Extract the [X, Y] coordinate from the center of the cell holding the provided text.  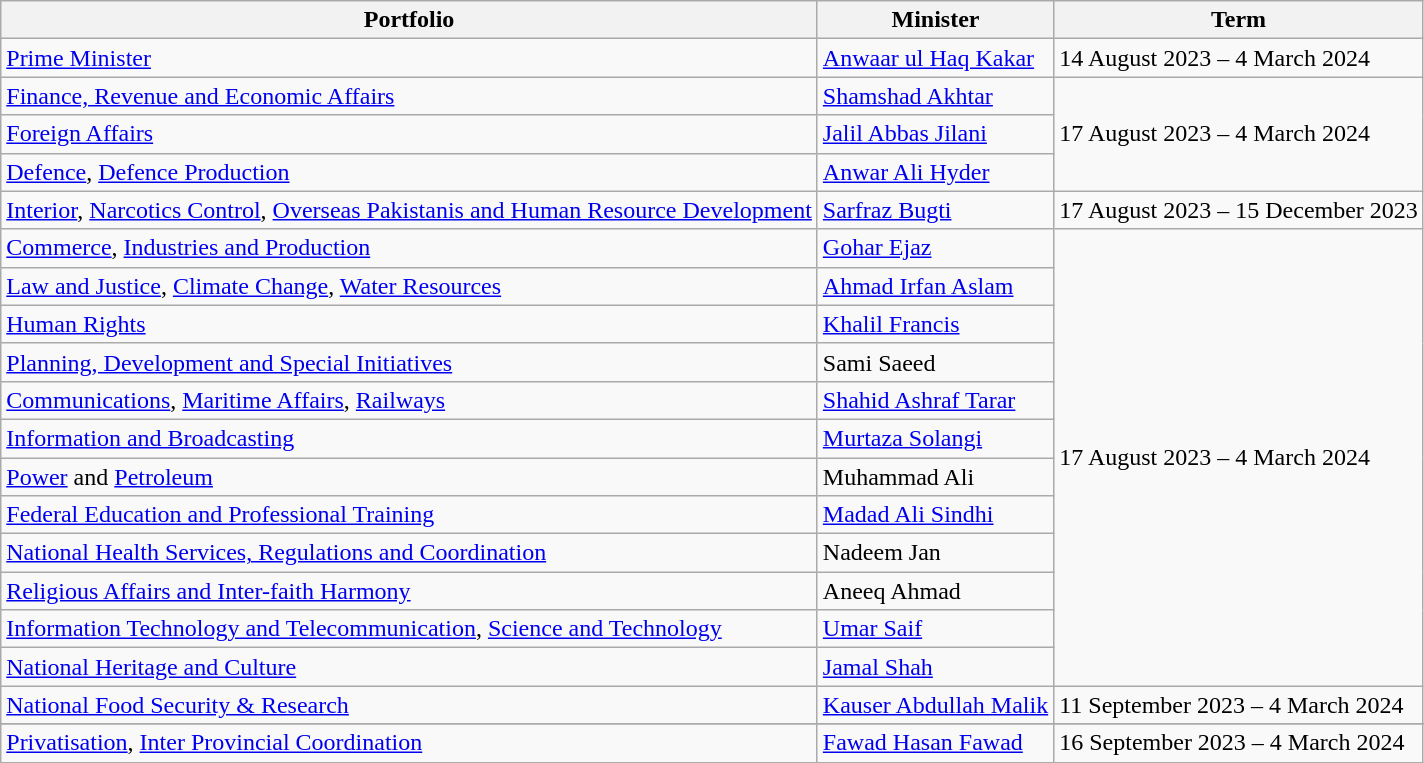
Khalil Francis [935, 324]
Anwaar ul Haq Kakar [935, 58]
Prime Minister [410, 58]
Ahmad Irfan Aslam [935, 286]
Defence, Defence Production [410, 172]
Muhammad Ali [935, 477]
Jamal Shah [935, 667]
14 August 2023 – 4 March 2024 [1239, 58]
Privatisation, Inter Provincial Coordination [410, 743]
Nadeem Jan [935, 553]
16 September 2023 – 4 March 2024 [1239, 743]
National Food Security & Research [410, 705]
National Health Services, Regulations and Coordination [410, 553]
Interior, Narcotics Control, Overseas Pakistanis and Human Resource Development [410, 210]
Umar Saif [935, 629]
Gohar Ejaz [935, 248]
Fawad Hasan Fawad [935, 743]
Anwar Ali Hyder [935, 172]
Madad Ali Sindhi [935, 515]
17 August 2023 – 15 December 2023 [1239, 210]
Law and Justice, Climate Change, Water Resources [410, 286]
Portfolio [410, 20]
Murtaza Solangi [935, 438]
Commerce, Industries and Production [410, 248]
Planning, Development and Special Initiatives [410, 362]
Power and Petroleum [410, 477]
Aneeq Ahmad [935, 591]
Sami Saeed [935, 362]
Minister [935, 20]
Federal Education and Professional Training [410, 515]
Communications, Maritime Affairs, Railways [410, 400]
Religious Affairs and Inter-faith Harmony [410, 591]
11 September 2023 – 4 March 2024 [1239, 705]
Human Rights [410, 324]
Shamshad Akhtar [935, 96]
Finance, Revenue and Economic Affairs [410, 96]
National Heritage and Culture [410, 667]
Shahid Ashraf Tarar [935, 400]
Sarfraz Bugti [935, 210]
Jalil Abbas Jilani [935, 134]
Information Technology and Telecommunication, Science and Technology [410, 629]
Foreign Affairs [410, 134]
Term [1239, 20]
Information and Broadcasting [410, 438]
Kauser Abdullah Malik [935, 705]
